Provide the [X, Y] coordinate of the cell's center where the given text is located.  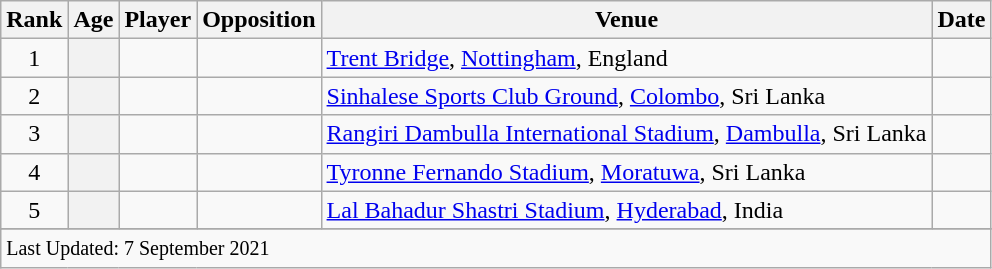
Date [962, 20]
Tyronne Fernando Stadium, Moratuwa, Sri Lanka [626, 172]
2 [34, 96]
1 [34, 58]
Venue [626, 20]
Rangiri Dambulla International Stadium, Dambulla, Sri Lanka [626, 134]
Opposition [259, 20]
Last Updated: 7 September 2021 [496, 248]
Lal Bahadur Shastri Stadium, Hyderabad, India [626, 210]
Rank [34, 20]
Player [158, 20]
Trent Bridge, Nottingham, England [626, 58]
5 [34, 210]
Sinhalese Sports Club Ground, Colombo, Sri Lanka [626, 96]
3 [34, 134]
4 [34, 172]
Age [94, 20]
